From the cell containing the given text, extract its center point as [X, Y] coordinate. 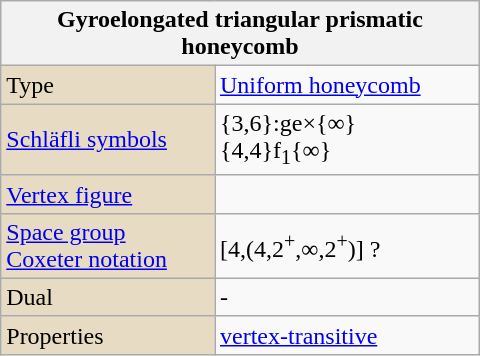
{3,6}:ge×{∞}{4,4}f1{∞} [346, 140]
Properties [108, 335]
Uniform honeycomb [346, 85]
Gyroelongated triangular prismatic honeycomb [240, 34]
Type [108, 85]
vertex-transitive [346, 335]
- [346, 297]
Dual [108, 297]
Space groupCoxeter notation [108, 246]
[4,(4,2+,∞,2+)] ? [346, 246]
Vertex figure [108, 194]
Schläfli symbols [108, 140]
